Identify which cell holds the provided text, then report its [X, Y] central coordinate. 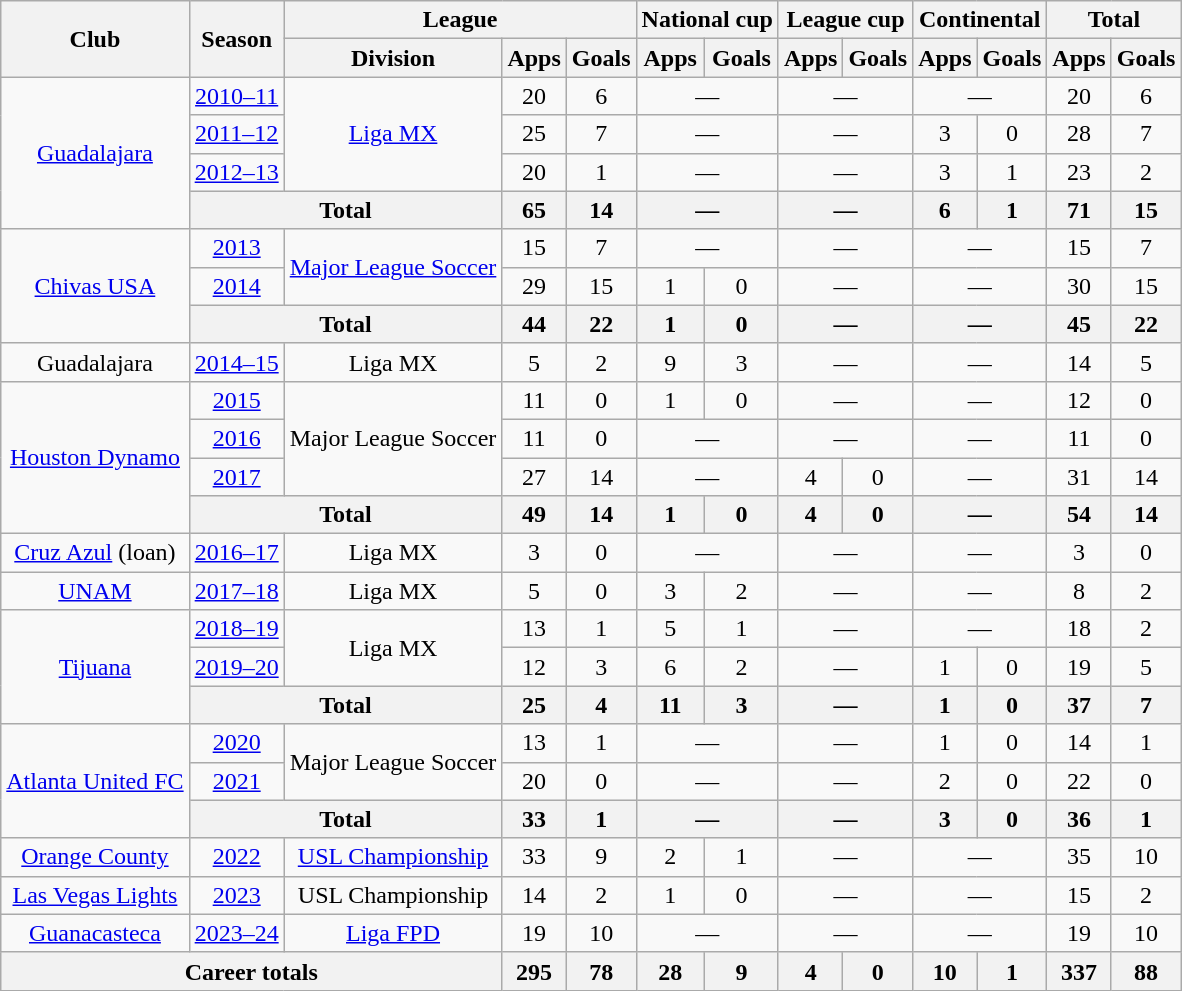
League cup [845, 20]
35 [1079, 857]
2019–20 [236, 667]
Houston Dynamo [95, 457]
65 [534, 210]
2015 [236, 400]
23 [1079, 172]
2021 [236, 781]
Cruz Azul (loan) [95, 553]
54 [1079, 515]
Chivas USA [95, 286]
UNAM [95, 591]
2023–24 [236, 933]
Las Vegas Lights [95, 895]
Guanacasteca [95, 933]
2014 [236, 286]
2012–13 [236, 172]
37 [1079, 705]
2022 [236, 857]
Tijuana [95, 667]
Atlanta United FC [95, 781]
2011–12 [236, 134]
49 [534, 515]
88 [1146, 971]
27 [534, 477]
8 [1079, 591]
2010–11 [236, 96]
Club [95, 39]
2020 [236, 743]
Season [236, 39]
295 [534, 971]
18 [1079, 629]
30 [1079, 286]
National cup [707, 20]
2013 [236, 248]
2016–17 [236, 553]
Orange County [95, 857]
Liga FPD [393, 933]
2016 [236, 438]
36 [1079, 819]
31 [1079, 477]
2018–19 [236, 629]
44 [534, 324]
Career totals [252, 971]
League [460, 20]
2023 [236, 895]
71 [1079, 210]
2014–15 [236, 362]
2017 [236, 477]
337 [1079, 971]
Continental [980, 20]
Division [393, 58]
78 [601, 971]
2017–18 [236, 591]
29 [534, 286]
45 [1079, 324]
